Search for the cell housing the specified text and yield its [X, Y] center coordinate. 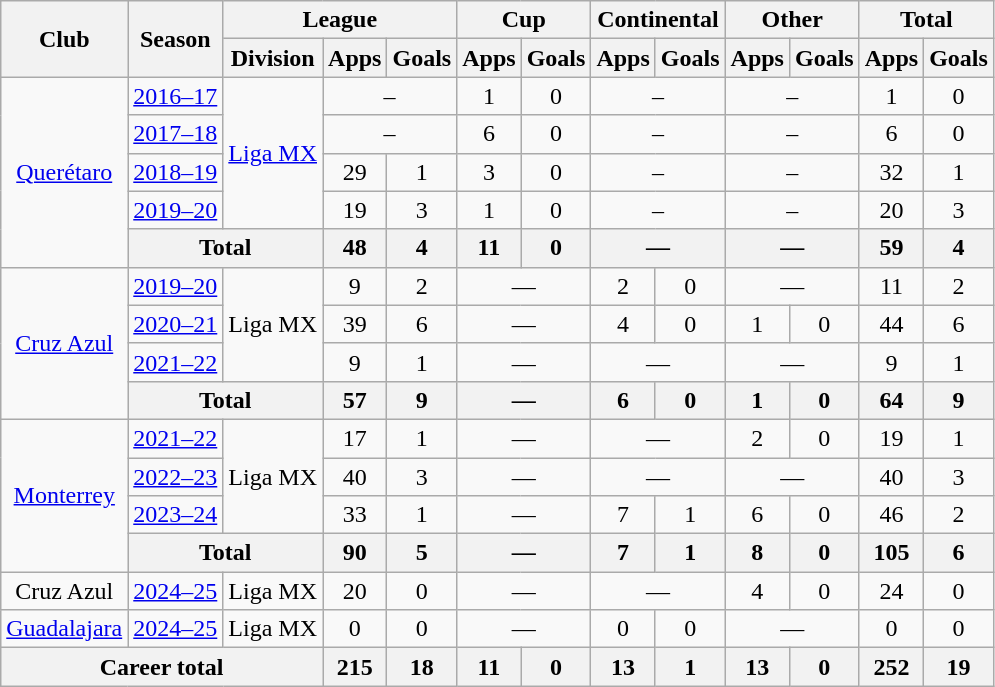
Cup [524, 20]
2023–24 [176, 515]
33 [355, 515]
Club [64, 39]
18 [422, 667]
Other [792, 20]
46 [891, 515]
Division [273, 58]
2018–19 [176, 172]
Monterrey [64, 495]
5 [422, 553]
252 [891, 667]
Guadalajara [64, 629]
2016–17 [176, 96]
2017–18 [176, 134]
105 [891, 553]
Querétaro [64, 172]
2022–23 [176, 477]
59 [891, 248]
39 [355, 324]
57 [355, 400]
2020–21 [176, 324]
League [340, 20]
Season [176, 39]
64 [891, 400]
44 [891, 324]
215 [355, 667]
24 [891, 591]
90 [355, 553]
32 [891, 172]
Continental [658, 20]
17 [355, 438]
29 [355, 172]
48 [355, 248]
Career total [162, 667]
8 [757, 553]
